Return [X, Y] of the center of cell containing provided text 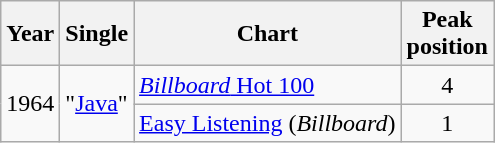
4 [447, 85]
Peakposition [447, 34]
Chart [268, 34]
Year [30, 34]
Easy Listening (Billboard) [268, 123]
"Java" [97, 104]
Billboard Hot 100 [268, 85]
Single [97, 34]
1964 [30, 104]
1 [447, 123]
